Detect which cell encompasses the target text, then output its (X, Y) center coordinate. 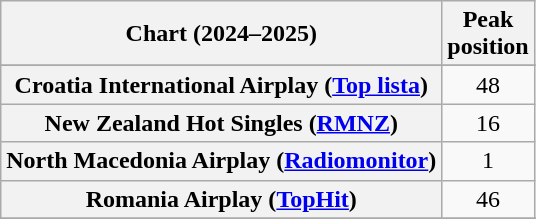
Croatia International Airplay (Top lista) (222, 85)
Chart (2024–2025) (222, 34)
1 (488, 161)
Peakposition (488, 34)
46 (488, 199)
16 (488, 123)
48 (488, 85)
New Zealand Hot Singles (RMNZ) (222, 123)
Romania Airplay (TopHit) (222, 199)
North Macedonia Airplay (Radiomonitor) (222, 161)
